Extract the (x, y) coordinate from the center of the cell holding the provided text.  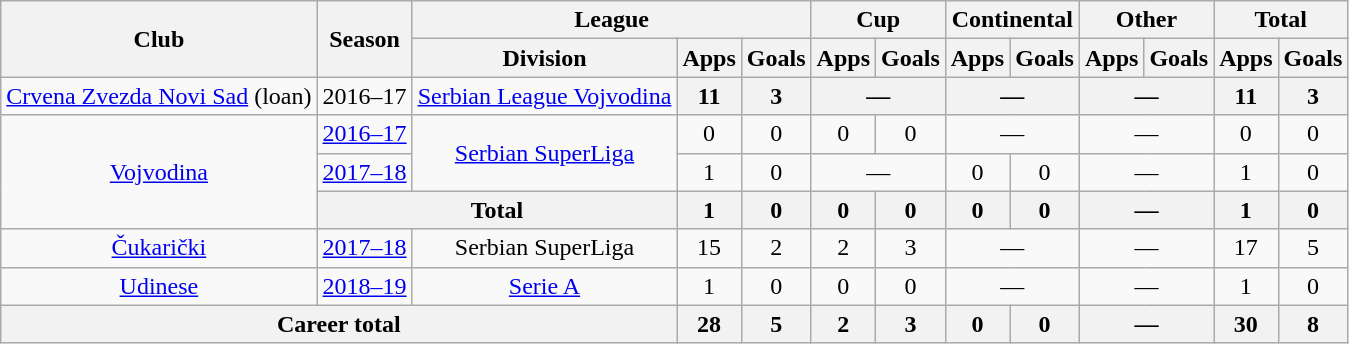
Season (364, 39)
2018–19 (364, 286)
Other (1146, 20)
Čukarički (159, 248)
17 (1246, 248)
Cup (878, 20)
Continental (1012, 20)
League (612, 20)
Serie A (544, 286)
Crvena Zvezda Novi Sad (loan) (159, 96)
Udinese (159, 286)
Division (544, 58)
8 (1313, 324)
Club (159, 39)
Serbian League Vojvodina (544, 96)
30 (1246, 324)
15 (709, 248)
Vojvodina (159, 172)
28 (709, 324)
Career total (339, 324)
